Pinpoint the cell where the given text exists, returning its (X, Y) midpoint coordinate. 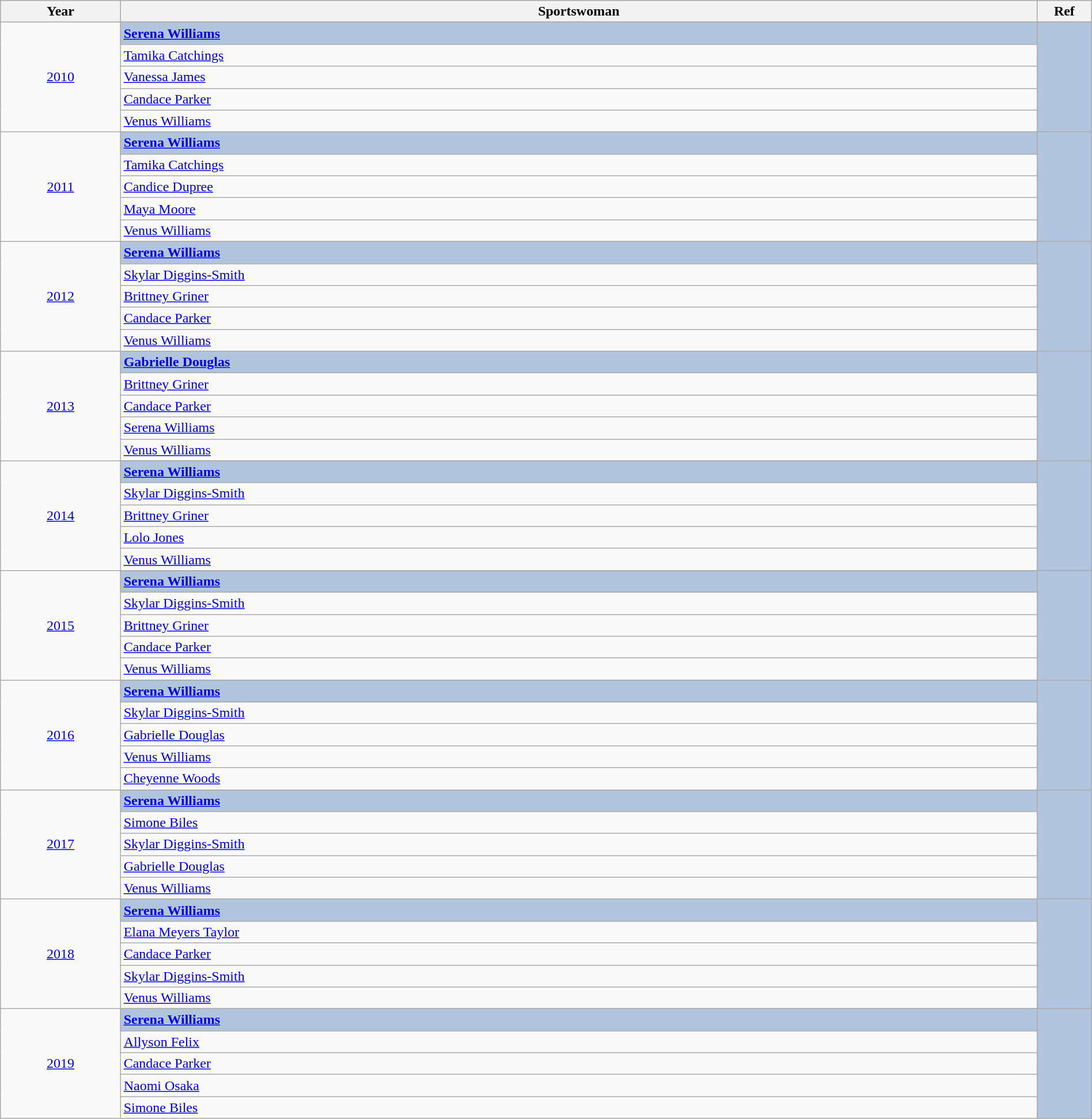
Year (60, 12)
2012 (60, 296)
2010 (60, 77)
2015 (60, 625)
Sportswoman (578, 12)
Cheyenne Woods (578, 779)
Maya Moore (578, 208)
2016 (60, 735)
Allyson Felix (578, 1042)
2019 (60, 1064)
Naomi Osaka (578, 1086)
2018 (60, 954)
Vanessa James (578, 77)
2014 (60, 515)
2011 (60, 187)
Ref (1064, 12)
2017 (60, 844)
2013 (60, 406)
Elana Meyers Taylor (578, 932)
Candice Dupree (578, 187)
Lolo Jones (578, 537)
